Identify which cell holds the provided text, then report its [X, Y] central coordinate. 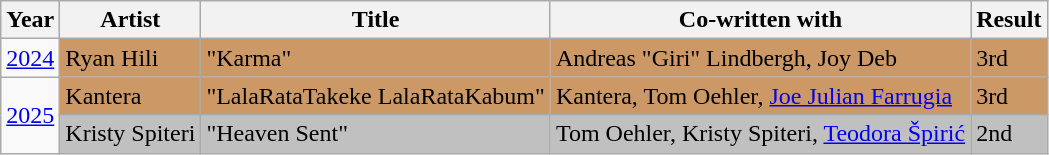
Artist [130, 20]
Title [376, 20]
Tom Oehler, Kristy Spiteri, Teodora Špirić [760, 134]
2025 [30, 115]
Andreas "Giri" Lindbergh, Joy Deb [760, 58]
Kristy Spiteri [130, 134]
Kantera, Tom Oehler, Joe Julian Farrugia [760, 96]
Result [1009, 20]
2024 [30, 58]
Year [30, 20]
Ryan Hili [130, 58]
Kantera [130, 96]
"Karma" [376, 58]
"LalaRataTakeke LalaRataKabum" [376, 96]
2nd [1009, 134]
"Heaven Sent" [376, 134]
Co-written with [760, 20]
